Return (X, Y) of the center of cell containing provided text 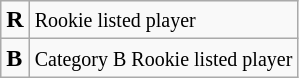
Category B Rookie listed player (164, 58)
R (15, 20)
Rookie listed player (164, 20)
B (15, 58)
